Find where the given text appears and provide that cell's center as (x, y) coordinate. 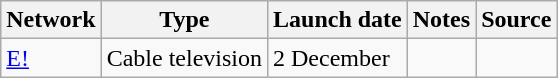
Cable television (184, 58)
Notes (441, 20)
Type (184, 20)
Network (51, 20)
Source (516, 20)
2 December (337, 58)
Launch date (337, 20)
E! (51, 58)
